Capture the cell that displays the provided text and extract its (X, Y) central coordinate. 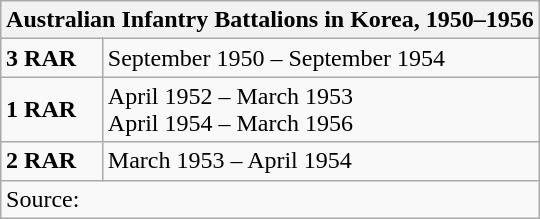
2 RAR (52, 161)
3 RAR (52, 58)
Australian Infantry Battalions in Korea, 1950–1956 (270, 20)
April 1952 – March 1953April 1954 – March 1956 (320, 110)
1 RAR (52, 110)
Source: (270, 199)
March 1953 – April 1954 (320, 161)
September 1950 – September 1954 (320, 58)
